Return [X, Y] of the center of cell containing provided text 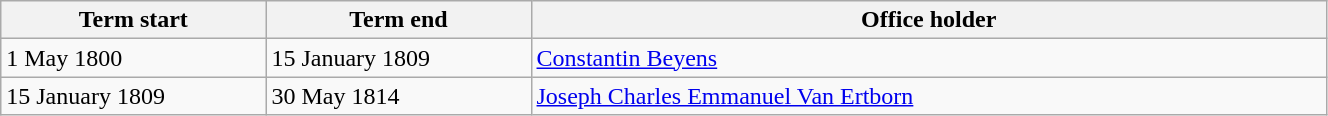
Office holder [928, 20]
Term start [134, 20]
Term end [398, 20]
1 May 1800 [134, 58]
Joseph Charles Emmanuel Van Ertborn [928, 96]
30 May 1814 [398, 96]
Constantin Beyens [928, 58]
